Extract the [X, Y] coordinate from the center of the cell holding the provided text.  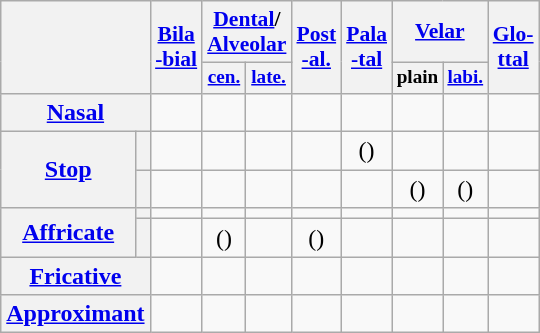
Pala-tal [366, 48]
Dental/Alveolar [246, 32]
Velar [440, 32]
Nasal [76, 113]
cen. [224, 78]
Glo-ttal [514, 48]
late. [269, 78]
plain [418, 78]
Approximant [76, 314]
Stop [68, 170]
Post-al. [316, 48]
Fricative [76, 276]
Affricate [68, 232]
labi. [466, 78]
Bila-bial [176, 48]
